From the cell containing the given text, extract its center point as (X, Y) coordinate. 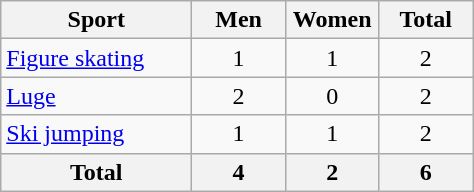
Ski jumping (96, 134)
Figure skating (96, 58)
Sport (96, 20)
Women (332, 20)
Men (239, 20)
4 (239, 172)
Luge (96, 96)
0 (332, 96)
6 (426, 172)
